Pinpoint the cell where the given text exists, returning its (X, Y) midpoint coordinate. 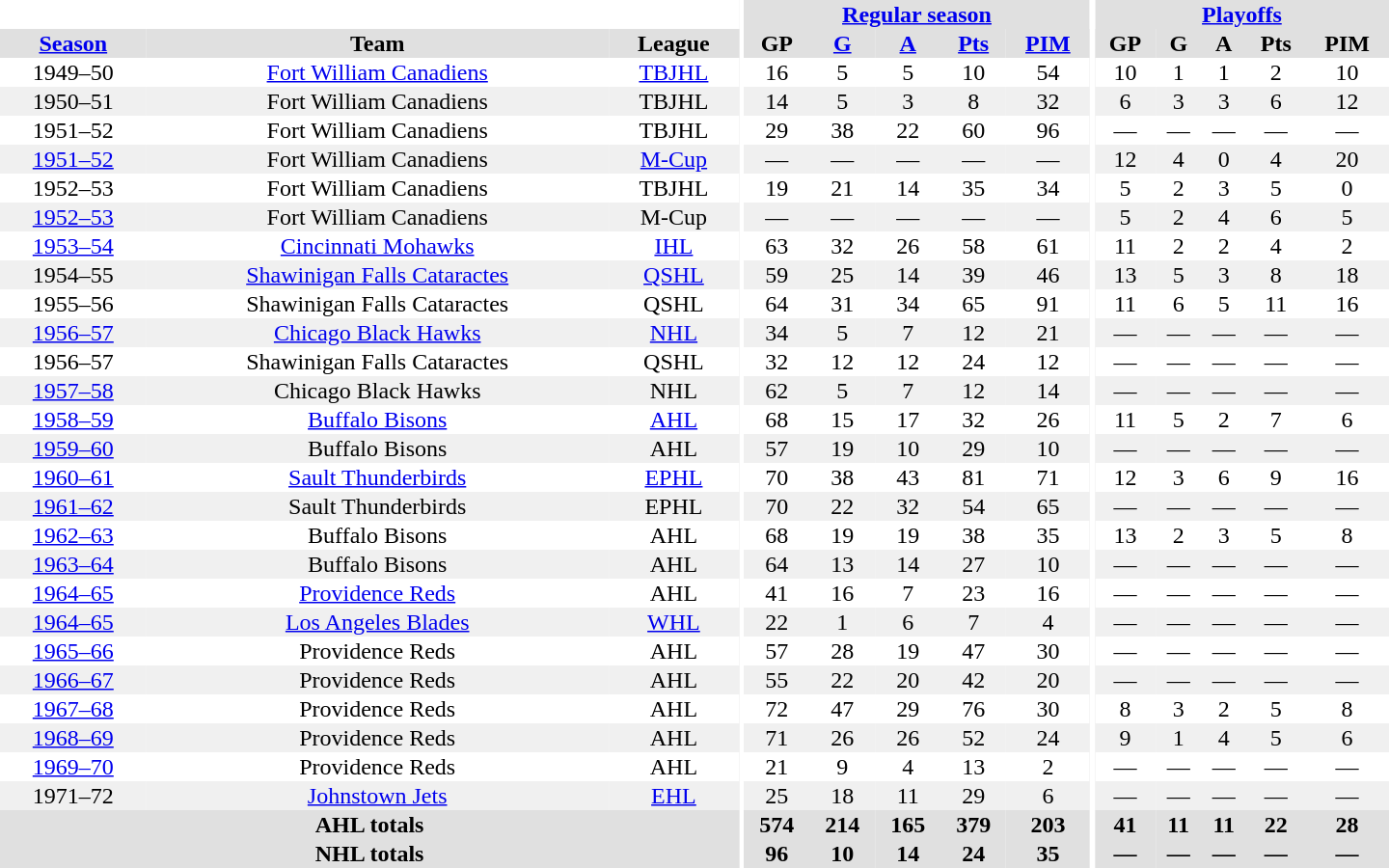
76 (973, 709)
91 (1048, 304)
55 (776, 680)
81 (973, 477)
574 (776, 825)
WHL (673, 622)
Season (73, 43)
52 (973, 738)
31 (842, 304)
1968–69 (73, 738)
1959–60 (73, 448)
46 (1048, 275)
1957–58 (73, 391)
1950–51 (73, 101)
Johnstown Jets (378, 796)
1954–55 (73, 275)
AHL totals (369, 825)
Playoffs (1242, 14)
203 (1048, 825)
Los Angeles Blades (378, 622)
58 (973, 246)
1960–61 (73, 477)
1958–59 (73, 420)
IHL (673, 246)
EHL (673, 796)
1961–62 (73, 506)
NHL totals (369, 854)
60 (973, 130)
Regular season (916, 14)
42 (973, 680)
17 (908, 420)
1965–66 (73, 651)
15 (842, 420)
214 (842, 825)
379 (973, 825)
1963–64 (73, 564)
1966–67 (73, 680)
1949–50 (73, 72)
43 (908, 477)
165 (908, 825)
1967–68 (73, 709)
1971–72 (73, 796)
27 (973, 564)
72 (776, 709)
Cincinnati Mohawks (378, 246)
23 (973, 593)
Team (378, 43)
1953–54 (73, 246)
63 (776, 246)
59 (776, 275)
1962–63 (73, 535)
61 (1048, 246)
62 (776, 391)
39 (973, 275)
1969–70 (73, 767)
1955–56 (73, 304)
League (673, 43)
